Determine the [x, y] coordinate at the center of the cell enclosing the given text.  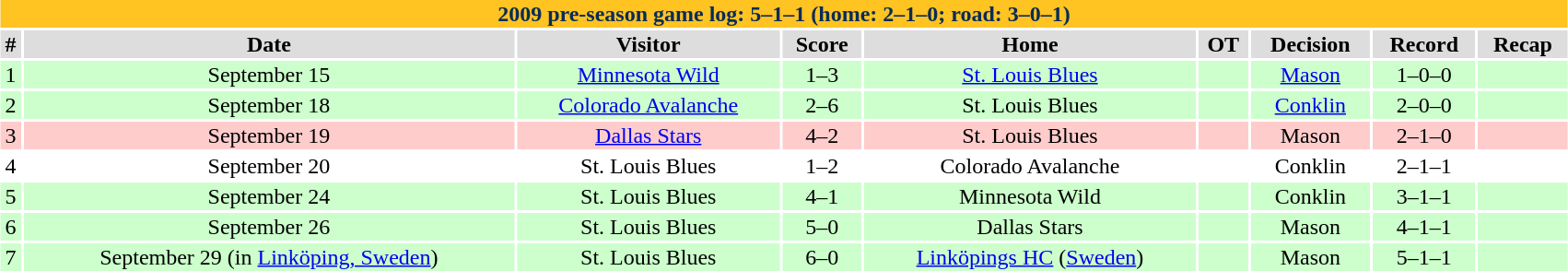
1–2 [822, 166]
Linköpings HC (Sweden) [1030, 257]
2–1–1 [1424, 166]
5 [11, 196]
5–1–1 [1424, 257]
6–0 [822, 257]
Record [1424, 44]
2–6 [822, 105]
September 29 (in Linköping, Sweden) [269, 257]
1–3 [822, 75]
2 [11, 105]
September 18 [269, 105]
4–2 [822, 135]
3–1–1 [1424, 196]
September 26 [269, 227]
7 [11, 257]
September 20 [269, 166]
5–0 [822, 227]
6 [11, 227]
Date [269, 44]
4–1 [822, 196]
2–0–0 [1424, 105]
Recap [1524, 44]
September 19 [269, 135]
Visitor [649, 44]
2–1–0 [1424, 135]
Home [1030, 44]
4 [11, 166]
Decision [1310, 44]
Score [822, 44]
OT [1223, 44]
3 [11, 135]
September 24 [269, 196]
September 15 [269, 75]
2009 pre-season game log: 5–1–1 (home: 2–1–0; road: 3–0–1) [784, 14]
4–1–1 [1424, 227]
# [11, 44]
1–0–0 [1424, 75]
1 [11, 75]
